Return (x, y) of the center of cell containing provided text 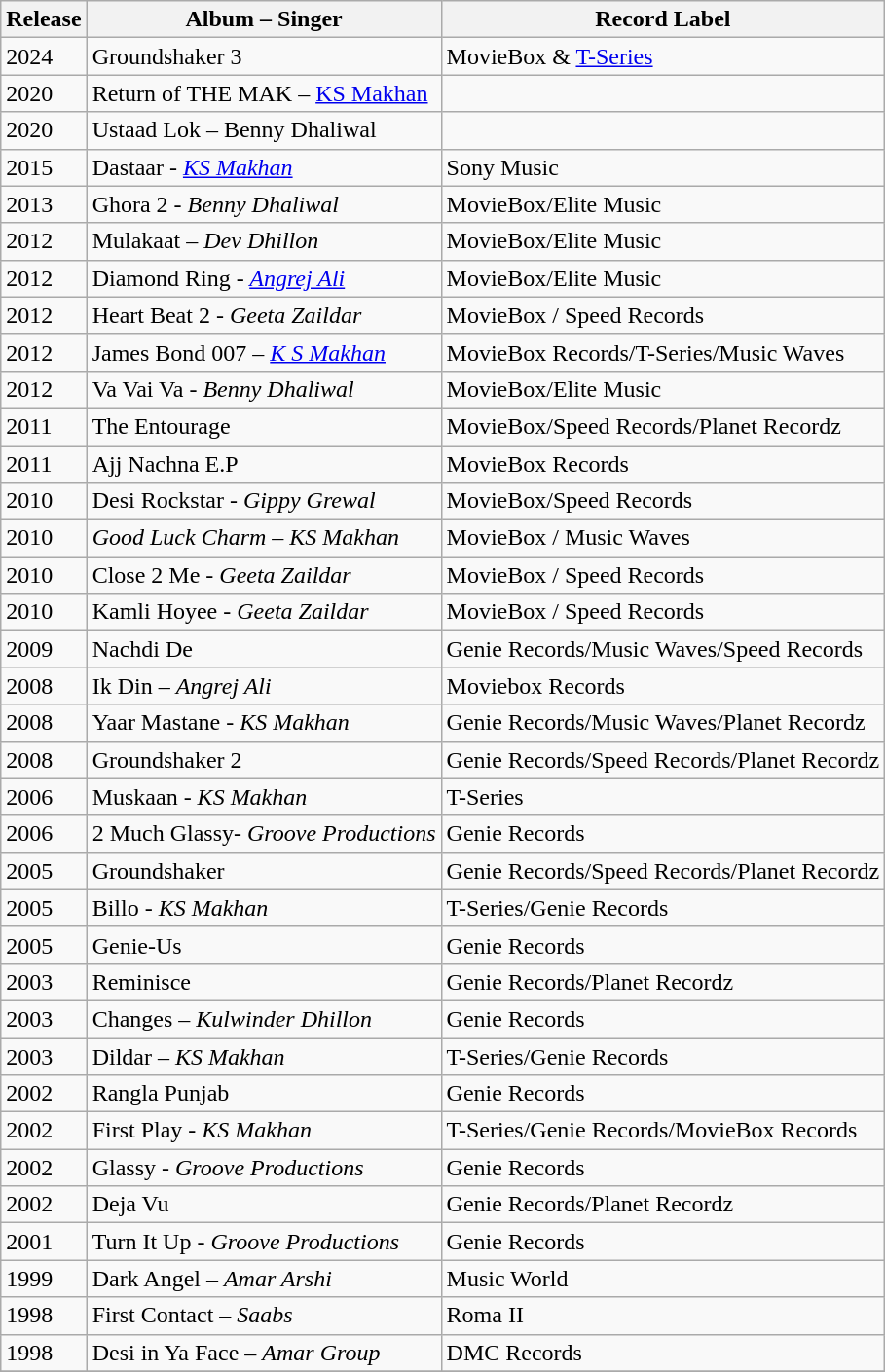
First Play - KS Makhan (264, 1131)
First Contact – Saabs (264, 1316)
Ajj Nachna E.P (264, 464)
Ik Din – Angrej Ali (264, 686)
James Bond 007 – K S Makhan (264, 352)
Glassy - Groove Productions (264, 1168)
Yaar Mastane - KS Makhan (264, 723)
Heart Beat 2 - Geeta Zaildar (264, 315)
MovieBox/Speed Records/Planet Recordz (663, 426)
Mulakaat – Dev Dhillon (264, 241)
Close 2 Me - Geeta Zaildar (264, 575)
Ustaad Lok – Benny Dhaliwal (264, 130)
Record Label (663, 19)
2001 (44, 1242)
Moviebox Records (663, 686)
2024 (44, 56)
Groundshaker (264, 871)
MovieBox Records (663, 464)
2013 (44, 204)
Genie Records/Music Waves/Speed Records (663, 649)
MovieBox & T-Series (663, 56)
Nachdi De (264, 649)
Groundshaker 3 (264, 56)
Desi in Ya Face – Amar Group (264, 1353)
Billo - KS Makhan (264, 908)
Rangla Punjab (264, 1094)
Deja Vu (264, 1205)
DMC Records (663, 1353)
Va Vai Va - Benny Dhaliwal (264, 389)
MovieBox / Music Waves (663, 538)
Genie Records/Music Waves/Planet Recordz (663, 723)
2009 (44, 649)
Groundshaker 2 (264, 760)
Return of THE MAK – KS Makhan (264, 93)
Ghora 2 - Benny Dhaliwal (264, 204)
2 Much Glassy- Groove Productions (264, 834)
Dildar – KS Makhan (264, 1056)
Genie-Us (264, 945)
2015 (44, 167)
Dark Angel – Amar Arshi (264, 1279)
Diamond Ring - Angrej Ali (264, 278)
Changes – Kulwinder Dhillon (264, 1019)
T-Series (663, 797)
Album – Singer (264, 19)
Release (44, 19)
Roma II (663, 1316)
T-Series/Genie Records/MovieBox Records (663, 1131)
Muskaan - KS Makhan (264, 797)
Music World (663, 1279)
Desi Rockstar - Gippy Grewal (264, 501)
The Entourage (264, 426)
1999 (44, 1279)
Good Luck Charm – KS Makhan (264, 538)
Kamli Hoyee - Geeta Zaildar (264, 612)
Turn It Up - Groove Productions (264, 1242)
Dastaar - KS Makhan (264, 167)
Sony Music (663, 167)
MovieBox Records/T-Series/Music Waves (663, 352)
MovieBox/Speed Records (663, 501)
Reminisce (264, 982)
